For the text-containing cell, return its midpoint in [x, y] coordinate format. 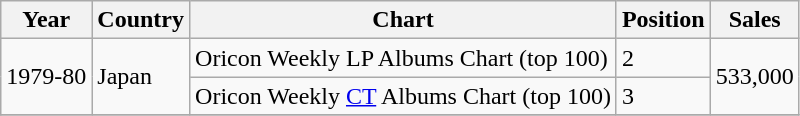
Japan [141, 77]
Sales [754, 20]
Chart [404, 20]
Year [46, 20]
533,000 [754, 77]
Oricon Weekly LP Albums Chart (top 100) [404, 58]
Oricon Weekly CT Albums Chart (top 100) [404, 96]
Position [663, 20]
Country [141, 20]
2 [663, 58]
1979-80 [46, 77]
3 [663, 96]
